Identify which cell holds the provided text, then report its (X, Y) central coordinate. 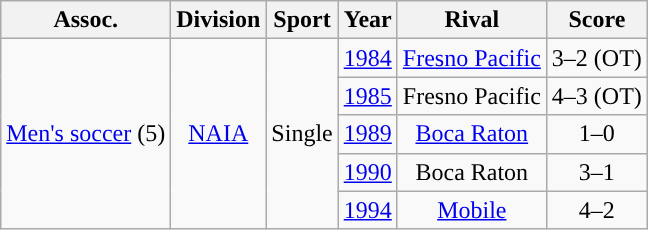
1989 (368, 134)
1984 (368, 58)
Assoc. (86, 20)
1–0 (596, 134)
Single (302, 134)
1994 (368, 210)
3–1 (596, 172)
3–2 (OT) (596, 58)
Score (596, 20)
1985 (368, 96)
Mobile (472, 210)
Division (218, 20)
1990 (368, 172)
4–2 (596, 210)
Men's soccer (5) (86, 134)
NAIA (218, 134)
4–3 (OT) (596, 96)
Year (368, 20)
Rival (472, 20)
Sport (302, 20)
